Output the (X, Y) coordinate of the center of the cell containing the given text.  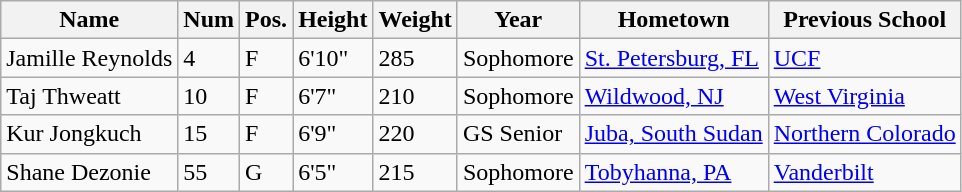
10 (209, 96)
G (266, 172)
Num (209, 20)
Previous School (864, 20)
Kur Jongkuch (90, 134)
Shane Dezonie (90, 172)
Northern Colorado (864, 134)
6'7" (333, 96)
Wildwood, NJ (674, 96)
6'5" (333, 172)
Tobyhanna, PA (674, 172)
Pos. (266, 20)
Jamille Reynolds (90, 58)
4 (209, 58)
Juba, South Sudan (674, 134)
Name (90, 20)
Weight (415, 20)
15 (209, 134)
UCF (864, 58)
6'9" (333, 134)
GS Senior (518, 134)
Height (333, 20)
Year (518, 20)
6'10" (333, 58)
215 (415, 172)
Taj Thweatt (90, 96)
285 (415, 58)
55 (209, 172)
210 (415, 96)
West Virginia (864, 96)
St. Petersburg, FL (674, 58)
Vanderbilt (864, 172)
220 (415, 134)
Hometown (674, 20)
